From the cell containing the given text, extract its center point as [X, Y] coordinate. 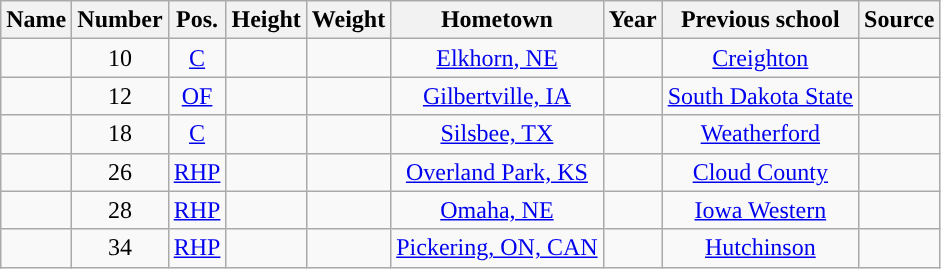
Iowa Western [760, 210]
18 [120, 134]
Overland Park, KS [497, 172]
Previous school [760, 20]
Year [632, 20]
Number [120, 20]
Creighton [760, 58]
Hutchinson [760, 248]
Elkhorn, NE [497, 58]
26 [120, 172]
34 [120, 248]
South Dakota State [760, 96]
Source [900, 20]
Gilbertville, IA [497, 96]
28 [120, 210]
OF [197, 96]
12 [120, 96]
Hometown [497, 20]
Omaha, NE [497, 210]
Pickering, ON, CAN [497, 248]
Cloud County [760, 172]
Name [36, 20]
Pos. [197, 20]
Silsbee, TX [497, 134]
Weatherford [760, 134]
Height [266, 20]
Weight [348, 20]
10 [120, 58]
